Locate the cell with the specified text and output its (x, y) center coordinate. 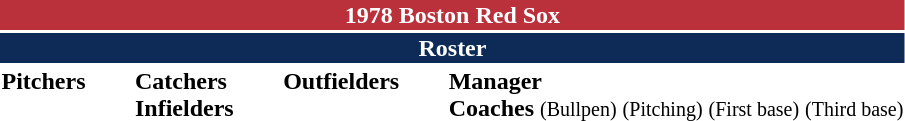
Roster (452, 48)
1978 Boston Red Sox (452, 15)
